Identify which cell holds the provided text, then report its [x, y] central coordinate. 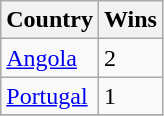
Portugal [50, 96]
1 [130, 96]
Wins [130, 20]
Angola [50, 58]
Country [50, 20]
2 [130, 58]
